Locate the cell with the specified text and output its [X, Y] center coordinate. 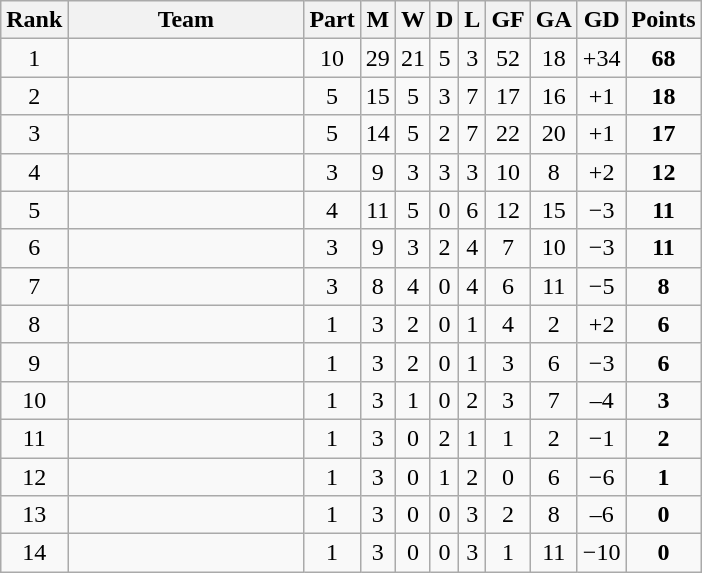
D [444, 20]
22 [508, 134]
−1 [602, 438]
GD [602, 20]
13 [34, 515]
52 [508, 58]
20 [554, 134]
W [412, 20]
68 [664, 58]
Part [332, 20]
29 [378, 58]
+34 [602, 58]
GA [554, 20]
Points [664, 20]
Team [186, 20]
16 [554, 96]
M [378, 20]
GF [508, 20]
−5 [602, 286]
L [472, 20]
21 [412, 58]
–6 [602, 515]
−6 [602, 477]
Rank [34, 20]
–4 [602, 400]
−10 [602, 553]
